Extract the (X, Y) coordinate from the center of the cell holding the provided text.  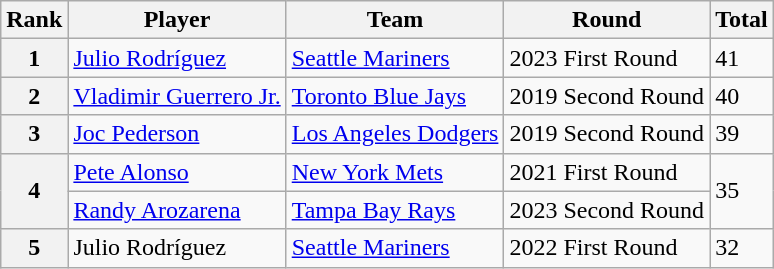
1 (34, 58)
Round (607, 20)
Team (395, 20)
Rank (34, 20)
5 (34, 248)
3 (34, 134)
2022 First Round (607, 248)
2023 Second Round (607, 210)
40 (742, 96)
Tampa Bay Rays (395, 210)
Joc Pederson (177, 134)
2021 First Round (607, 172)
Toronto Blue Jays (395, 96)
2023 First Round (607, 58)
Vladimir Guerrero Jr. (177, 96)
Pete Alonso (177, 172)
41 (742, 58)
New York Mets (395, 172)
32 (742, 248)
35 (742, 191)
Los Angeles Dodgers (395, 134)
Player (177, 20)
Total (742, 20)
39 (742, 134)
Randy Arozarena (177, 210)
2 (34, 96)
4 (34, 191)
